From the cell containing the given text, extract its center point as (X, Y) coordinate. 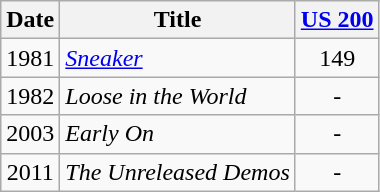
149 (337, 58)
Sneaker (178, 58)
Early On (178, 134)
US 200 (337, 20)
Loose in the World (178, 96)
2011 (30, 172)
1982 (30, 96)
The Unreleased Demos (178, 172)
2003 (30, 134)
1981 (30, 58)
Date (30, 20)
Title (178, 20)
